Output the [X, Y] coordinate of the center of the cell containing the given text.  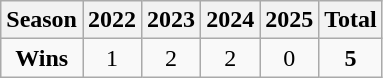
1 [112, 58]
2023 [172, 20]
0 [290, 58]
2025 [290, 20]
2022 [112, 20]
5 [351, 58]
2024 [230, 20]
Wins [42, 58]
Total [351, 20]
Season [42, 20]
